Locate the cell with the specified text and output its (X, Y) center coordinate. 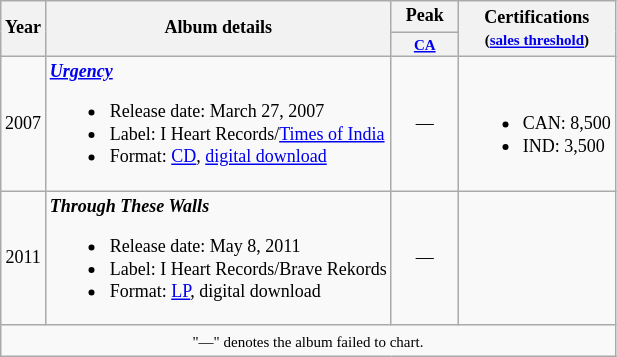
Through These WallsRelease date: May 8, 2011Label: I Heart Records/Brave RekordsFormat: LP, digital download (218, 258)
"—" denotes the album failed to chart. (308, 340)
2011 (24, 258)
Year (24, 28)
Album details (218, 28)
CAN: 8,500IND: 3,500 (538, 124)
CA (425, 44)
Certifications(sales threshold) (538, 28)
UrgencyRelease date: March 27, 2007Label: I Heart Records/Times of IndiaFormat: CD, digital download (218, 124)
Peak (425, 16)
2007 (24, 124)
